Capture the cell that displays the provided text and extract its [x, y] central coordinate. 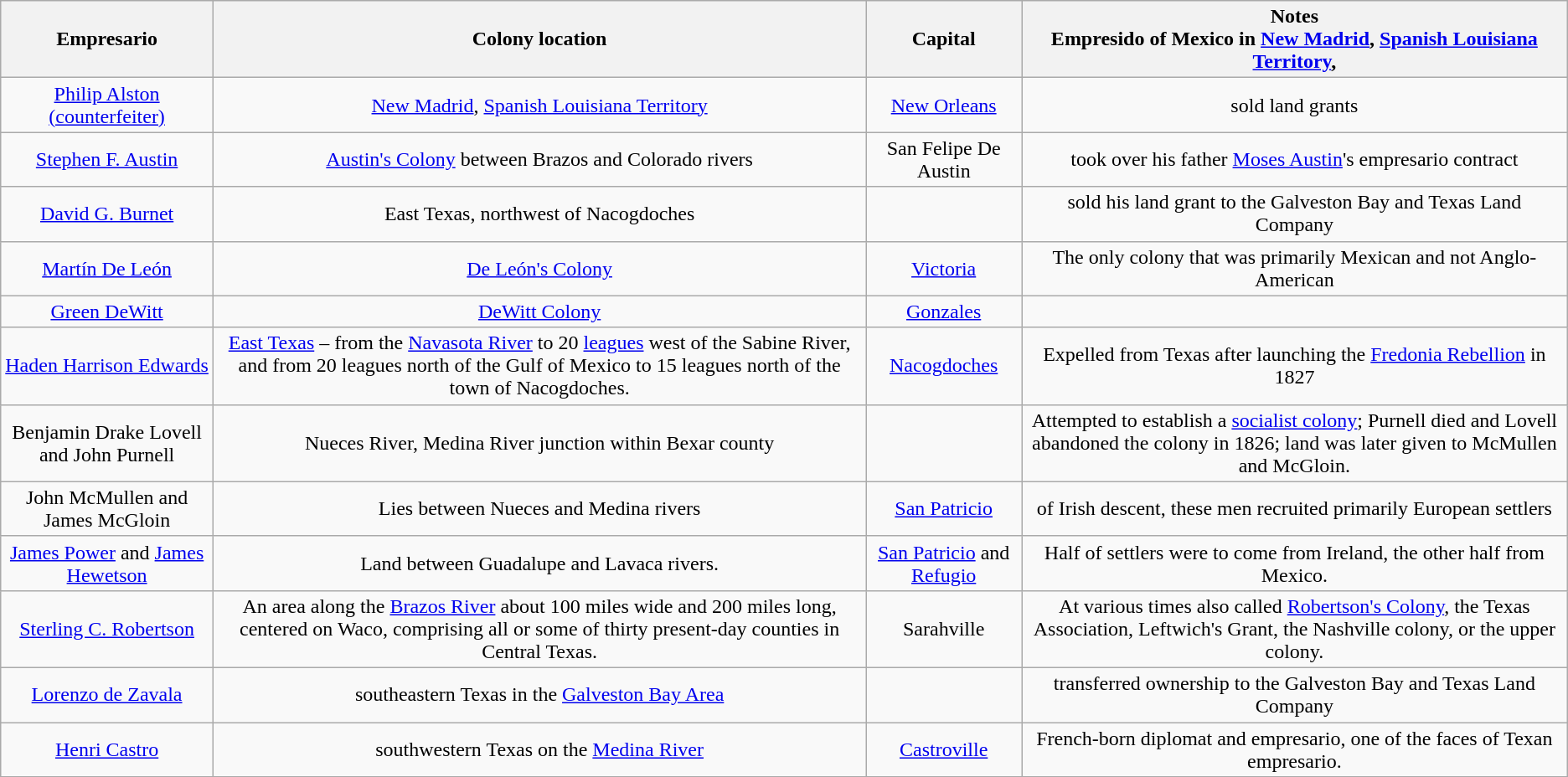
The only colony that was primarily Mexican and not Anglo-American [1295, 268]
Philip Alston (counterfeiter) [107, 105]
Nacogdoches [944, 366]
Lies between Nueces and Medina rivers [539, 509]
San Patricio and Refugio [944, 563]
John McMullen and James McGloin [107, 509]
New Orleans [944, 105]
southeastern Texas in the Galveston Bay Area [539, 695]
Expelled from Texas after launching the Fredonia Rebellion in 1827 [1295, 366]
Green DeWitt [107, 311]
New Madrid, Spanish Louisiana Territory [539, 105]
Austin's Colony between Brazos and Colorado rivers [539, 159]
French-born diplomat and empresario, one of the faces of Texan empresario. [1295, 749]
James Power and James Hewetson [107, 563]
Nueces River, Medina River junction within Bexar county [539, 443]
Lorenzo de Zavala [107, 695]
took over his father Moses Austin's empresario contract [1295, 159]
Victoria [944, 268]
of Irish descent, these men recruited primarily European settlers [1295, 509]
Gonzales [944, 311]
David G. Burnet [107, 214]
Land between Guadalupe and Lavaca rivers. [539, 563]
Capital [944, 39]
Colony location [539, 39]
Haden Harrison Edwards [107, 366]
San Felipe De Austin [944, 159]
transferred ownership to the Galveston Bay and Texas Land Company [1295, 695]
San Patricio [944, 509]
Martín De León [107, 268]
At various times also called Robertson's Colony, the Texas Association, Leftwich's Grant, the Nashville colony, or the upper colony. [1295, 629]
southwestern Texas on the Medina River [539, 749]
DeWitt Colony [539, 311]
sold land grants [1295, 105]
NotesEmpresido of Mexico in New Madrid, Spanish Louisiana Territory, [1295, 39]
East Texas, northwest of Nacogdoches [539, 214]
Sarahville [944, 629]
Henri Castro [107, 749]
Half of settlers were to come from Ireland, the other half from Mexico. [1295, 563]
De León's Colony [539, 268]
sold his land grant to the Galveston Bay and Texas Land Company [1295, 214]
Stephen F. Austin [107, 159]
Benjamin Drake Lovell and John Purnell [107, 443]
Sterling C. Robertson [107, 629]
Attempted to establish a socialist colony; Purnell died and Lovell abandoned the colony in 1826; land was later given to McMullen and McGloin. [1295, 443]
Empresario [107, 39]
Castroville [944, 749]
